Find where the given text appears and provide that cell's center as [X, Y] coordinate. 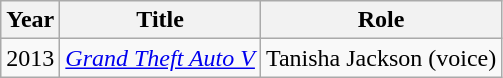
2013 [30, 58]
Title [160, 20]
Year [30, 20]
Tanisha Jackson (voice) [380, 58]
Role [380, 20]
Grand Theft Auto V [160, 58]
